Determine the [x, y] coordinate at the center of the cell enclosing the given text.  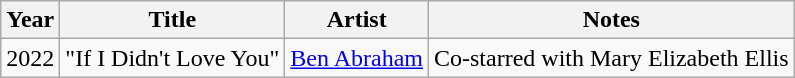
Notes [611, 20]
Year [30, 20]
"If I Didn't Love You" [172, 58]
2022 [30, 58]
Co-starred with Mary Elizabeth Ellis [611, 58]
Ben Abraham [357, 58]
Title [172, 20]
Artist [357, 20]
